Identify which cell holds the provided text, then report its [x, y] central coordinate. 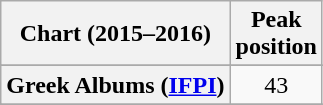
Peakposition [276, 34]
43 [276, 85]
Chart (2015–2016) [116, 34]
Greek Albums (IFPI) [116, 85]
